Scan for the cell matching the given text and deliver its (x, y) coordinate at center. 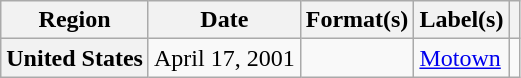
April 17, 2001 (224, 58)
Date (224, 20)
Label(s) (462, 20)
United States (75, 58)
Format(s) (357, 20)
Region (75, 20)
Motown (462, 58)
